Output the [X, Y] coordinate of the center of the cell containing the given text.  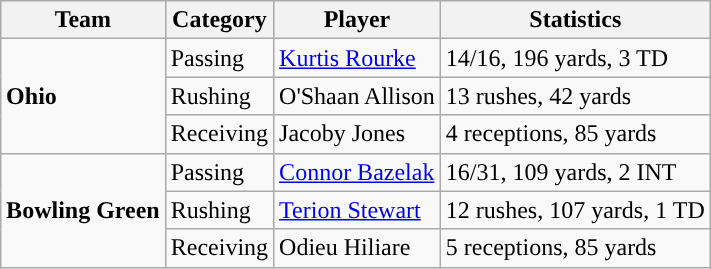
Terion Stewart [358, 210]
14/16, 196 yards, 3 TD [575, 58]
Jacoby Jones [358, 134]
Connor Bazelak [358, 172]
Team [84, 20]
5 receptions, 85 yards [575, 248]
Odieu Hiliare [358, 248]
16/31, 109 yards, 2 INT [575, 172]
12 rushes, 107 yards, 1 TD [575, 210]
O'Shaan Allison [358, 96]
Statistics [575, 20]
4 receptions, 85 yards [575, 134]
Ohio [84, 96]
Category [219, 20]
Player [358, 20]
Bowling Green [84, 210]
13 rushes, 42 yards [575, 96]
Kurtis Rourke [358, 58]
